Output the [x, y] coordinate of the center of the cell containing the given text.  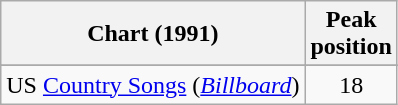
Chart (1991) [153, 34]
18 [351, 85]
US Country Songs (Billboard) [153, 85]
Peakposition [351, 34]
